Output the (x, y) coordinate of the center of the cell containing the given text.  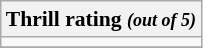
Thrill rating (out of 5) (101, 19)
